Find where the given text appears and provide that cell's center as (x, y) coordinate. 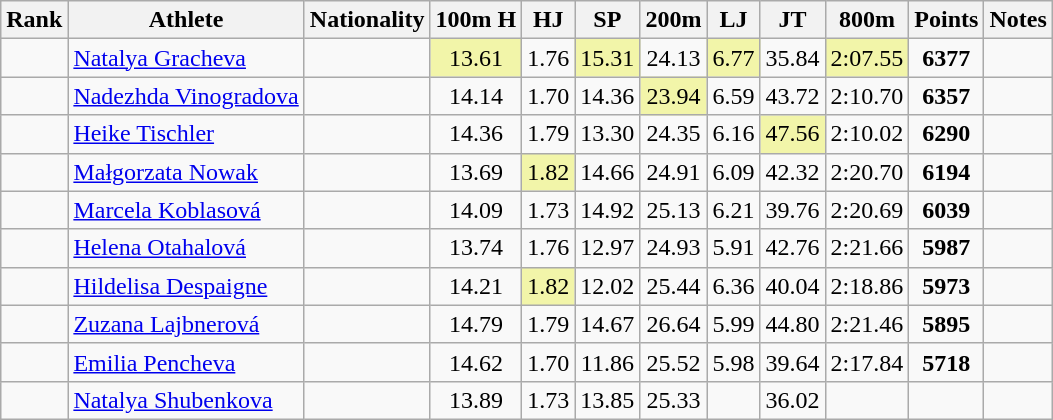
Emilia Pencheva (186, 362)
13.85 (608, 400)
Rank (34, 20)
5987 (946, 248)
JT (792, 20)
12.02 (608, 286)
2:21.46 (867, 324)
Helena Otahalová (186, 248)
LJ (734, 20)
35.84 (792, 58)
5.99 (734, 324)
6.59 (734, 96)
2:18.86 (867, 286)
Natalya Shubenkova (186, 400)
6.16 (734, 134)
6290 (946, 134)
23.94 (674, 96)
39.76 (792, 210)
13.30 (608, 134)
36.02 (792, 400)
24.13 (674, 58)
13.69 (476, 172)
39.64 (792, 362)
Zuzana Lajbnerová (186, 324)
100m H (476, 20)
25.13 (674, 210)
6.21 (734, 210)
14.67 (608, 324)
2:20.70 (867, 172)
14.09 (476, 210)
Nationality (367, 20)
24.93 (674, 248)
5.98 (734, 362)
Marcela Koblasová (186, 210)
2:21.66 (867, 248)
13.74 (476, 248)
14.66 (608, 172)
42.32 (792, 172)
6.36 (734, 286)
6377 (946, 58)
40.04 (792, 286)
2:20.69 (867, 210)
14.21 (476, 286)
12.97 (608, 248)
42.76 (792, 248)
13.61 (476, 58)
25.44 (674, 286)
11.86 (608, 362)
HJ (548, 20)
800m (867, 20)
Heike Tischler (186, 134)
5718 (946, 362)
13.89 (476, 400)
5895 (946, 324)
Nadezhda Vinogradova (186, 96)
24.91 (674, 172)
43.72 (792, 96)
6194 (946, 172)
6.09 (734, 172)
14.92 (608, 210)
14.79 (476, 324)
Małgorzata Nowak (186, 172)
6.77 (734, 58)
2:10.70 (867, 96)
SP (608, 20)
2:17.84 (867, 362)
26.64 (674, 324)
Points (946, 20)
2:10.02 (867, 134)
5.91 (734, 248)
6357 (946, 96)
Hildelisa Despaigne (186, 286)
14.14 (476, 96)
Athlete (186, 20)
Notes (1018, 20)
44.80 (792, 324)
Natalya Gracheva (186, 58)
2:07.55 (867, 58)
24.35 (674, 134)
25.33 (674, 400)
15.31 (608, 58)
47.56 (792, 134)
25.52 (674, 362)
200m (674, 20)
6039 (946, 210)
14.62 (476, 362)
5973 (946, 286)
